Scan for the cell matching the given text and deliver its (x, y) coordinate at center. 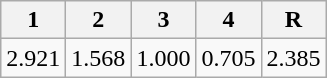
1.568 (98, 58)
2.921 (34, 58)
1 (34, 20)
0.705 (228, 58)
2 (98, 20)
1.000 (164, 58)
2.385 (294, 58)
4 (228, 20)
R (294, 20)
3 (164, 20)
